Provide the (x, y) coordinate of the cell's center where the given text is located.  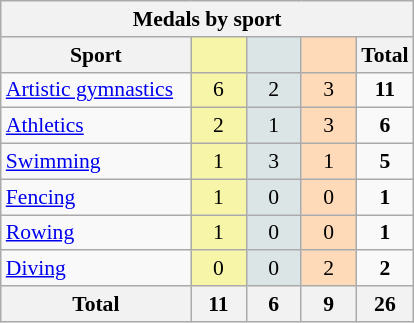
Athletics (96, 126)
5 (384, 162)
Swimming (96, 162)
Diving (96, 269)
Medals by sport (208, 19)
Rowing (96, 233)
Fencing (96, 197)
Artistic gymnastics (96, 90)
26 (384, 304)
9 (328, 304)
Sport (96, 55)
